Determine the [X, Y] coordinate at the center of the cell enclosing the given text.  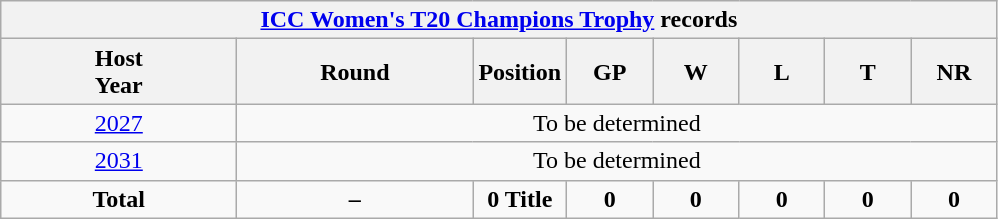
HostYear [119, 72]
NR [954, 72]
W [696, 72]
Position [520, 72]
Round [355, 72]
T [868, 72]
ICC Women's T20 Champions Trophy records [499, 20]
2031 [119, 161]
Total [119, 199]
0 Title [520, 199]
2027 [119, 123]
– [355, 199]
GP [610, 72]
L [782, 72]
